Provide the [x, y] coordinate of the cell's center where the given text is located.  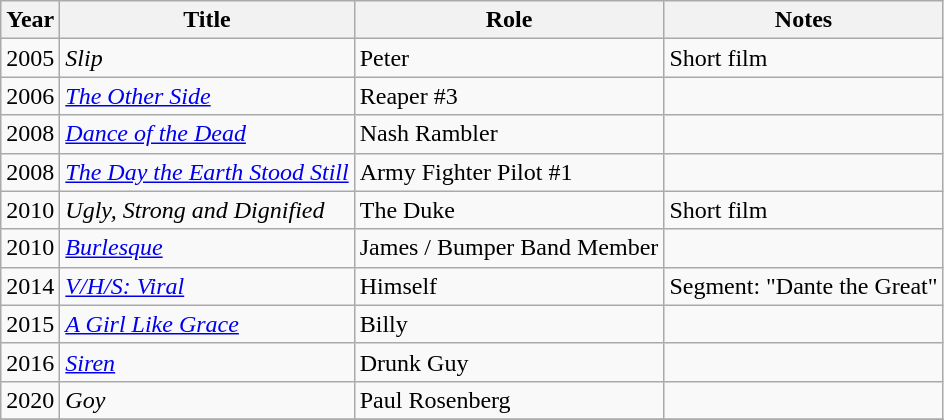
V/H/S: Viral [207, 286]
Role [509, 20]
The Other Side [207, 96]
Drunk Guy [509, 362]
Paul Rosenberg [509, 400]
2016 [30, 362]
The Duke [509, 210]
Himself [509, 286]
Goy [207, 400]
James / Bumper Band Member [509, 248]
Title [207, 20]
Notes [804, 20]
Ugly, Strong and Dignified [207, 210]
Year [30, 20]
2020 [30, 400]
Siren [207, 362]
The Day the Earth Stood Still [207, 172]
Peter [509, 58]
2015 [30, 324]
A Girl Like Grace [207, 324]
2006 [30, 96]
Nash Rambler [509, 134]
2014 [30, 286]
2005 [30, 58]
Reaper #3 [509, 96]
Slip [207, 58]
Dance of the Dead [207, 134]
Segment: "Dante the Great" [804, 286]
Burlesque [207, 248]
Army Fighter Pilot #1 [509, 172]
Billy [509, 324]
